Return the (x, y) coordinate for the center point of the cell that contains the specified text.  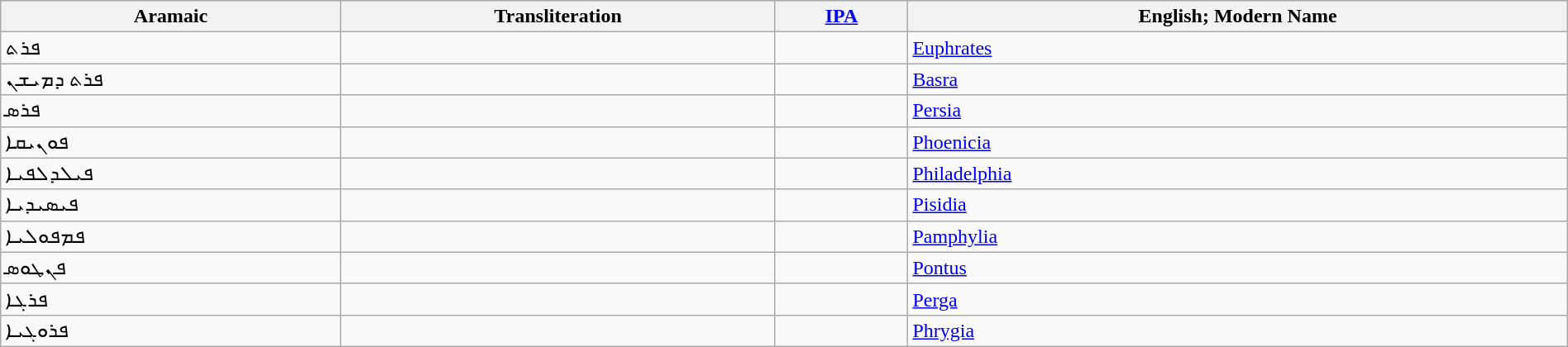
ܦܝܣܝܕܝܐ (170, 205)
ܦܪܬ ܕܡܝܫܢ (170, 79)
Pontus (1237, 268)
ܦܢܛܘܣ (170, 268)
Aramaic (170, 17)
Perga (1237, 299)
ܦܪܣ (170, 111)
Pisidia (1237, 205)
Transliteration (557, 17)
Pamphylia (1237, 236)
Basra (1237, 79)
ܦܝܠܕܠܦܝܐ (170, 173)
IPA (842, 17)
ܦܪܘܓܝܐ (170, 330)
English; Modern Name (1237, 17)
ܦܪܬ (170, 48)
ܦܪܓܐ (170, 299)
Philadelphia (1237, 173)
ܦܡܦܘܠܝܐ (170, 236)
ܦܘܢܝܩܐ (170, 142)
Persia (1237, 111)
Euphrates (1237, 48)
Phrygia (1237, 330)
Phoenicia (1237, 142)
